Locate the cell with the specified text and output its [x, y] center coordinate. 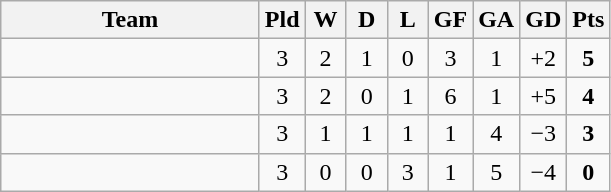
GA [496, 20]
−4 [544, 172]
GF [450, 20]
6 [450, 96]
Team [130, 20]
+5 [544, 96]
−3 [544, 134]
W [326, 20]
+2 [544, 58]
GD [544, 20]
D [366, 20]
Pts [588, 20]
L [408, 20]
Pld [282, 20]
